Return the (X, Y) coordinate for the center point of the cell that contains the specified text.  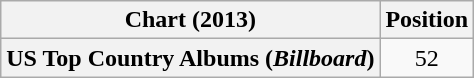
Chart (2013) (190, 20)
52 (427, 58)
US Top Country Albums (Billboard) (190, 58)
Position (427, 20)
